Search for the cell housing the specified text and yield its (x, y) center coordinate. 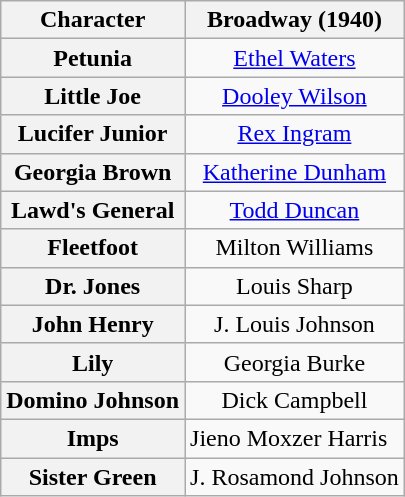
Fleetfoot (93, 248)
Imps (93, 438)
Dooley Wilson (295, 96)
Louis Sharp (295, 286)
Broadway (1940) (295, 20)
Milton Williams (295, 248)
J. Louis Johnson (295, 324)
Little Joe (93, 96)
Ethel Waters (295, 58)
Lily (93, 362)
Jieno Moxzer Harris (295, 438)
Todd Duncan (295, 210)
Dick Campbell (295, 400)
Lawd's General (93, 210)
Rex Ingram (295, 134)
Lucifer Junior (93, 134)
Sister Green (93, 477)
Petunia (93, 58)
Character (93, 20)
Georgia Brown (93, 172)
J. Rosamond Johnson (295, 477)
Dr. Jones (93, 286)
Domino Johnson (93, 400)
Katherine Dunham (295, 172)
Georgia Burke (295, 362)
John Henry (93, 324)
